Find where the given text appears and provide that cell's center as (x, y) coordinate. 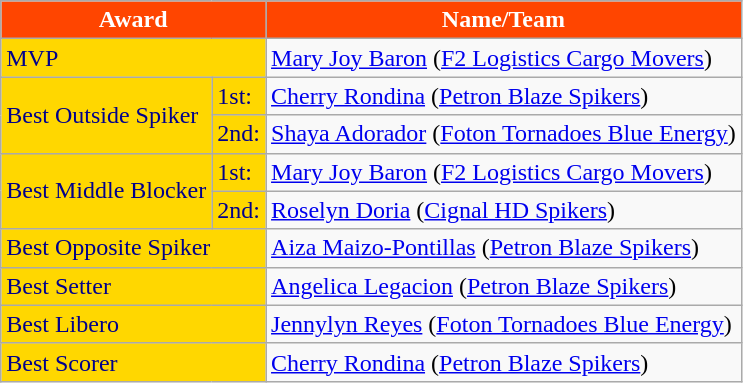
Best Opposite Spiker (134, 248)
Best Outside Spiker (106, 115)
Aiza Maizo-Pontillas (Petron Blaze Spikers) (504, 248)
Name/Team (504, 20)
Award (134, 20)
MVP (134, 58)
Shaya Adorador (Foton Tornadoes Blue Energy) (504, 134)
Best Libero (134, 324)
Best Setter (134, 286)
Angelica Legacion (Petron Blaze Spikers) (504, 286)
Best Middle Blocker (106, 191)
Best Scorer (134, 362)
Roselyn Doria (Cignal HD Spikers) (504, 210)
Jennylyn Reyes (Foton Tornadoes Blue Energy) (504, 324)
